Detect which cell encompasses the target text, then output its (x, y) center coordinate. 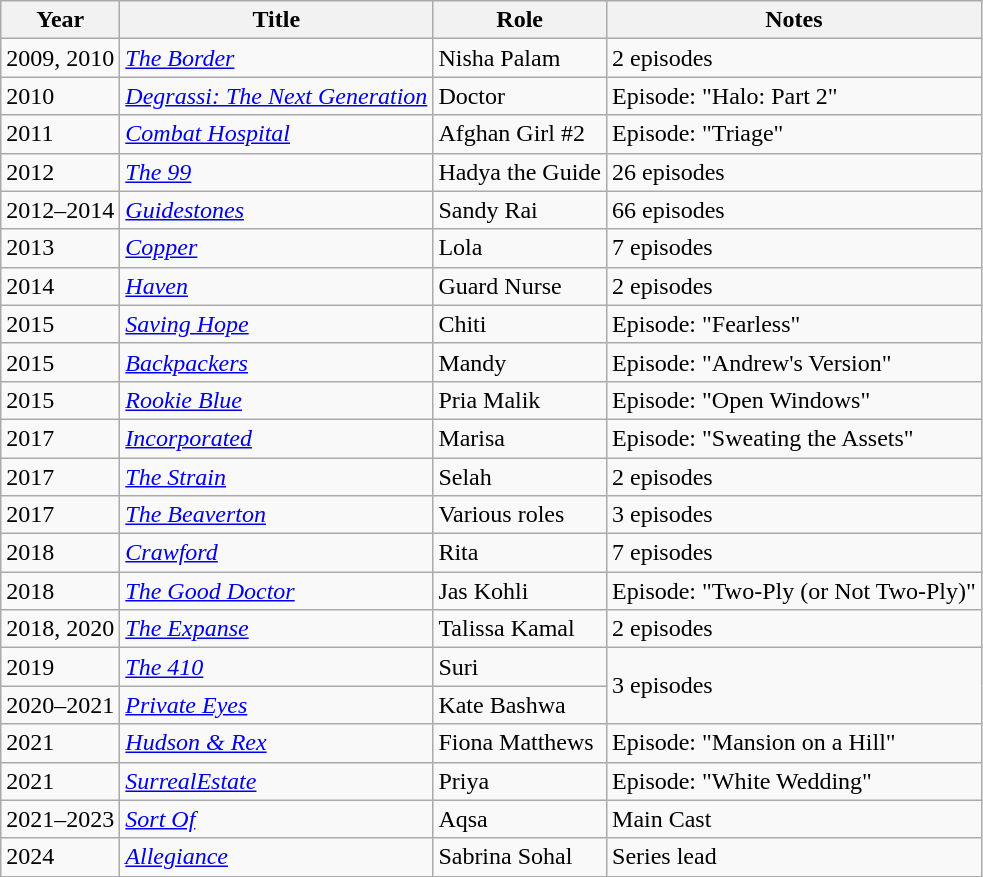
2024 (60, 857)
66 episodes (794, 210)
Nisha Palam (520, 58)
2012–2014 (60, 210)
The Border (276, 58)
2018, 2020 (60, 629)
Episode: "White Wedding" (794, 781)
Lola (520, 248)
Year (60, 20)
Talissa Kamal (520, 629)
Backpackers (276, 362)
Private Eyes (276, 705)
Notes (794, 20)
Guidestones (276, 210)
Episode: "Mansion on a Hill" (794, 743)
Sort Of (276, 819)
Saving Hope (276, 324)
Episode: "Sweating the Assets" (794, 438)
Rita (520, 553)
Crawford (276, 553)
Episode: "Andrew's Version" (794, 362)
Priya (520, 781)
Suri (520, 667)
26 episodes (794, 172)
2009, 2010 (60, 58)
Chiti (520, 324)
Haven (276, 286)
Combat Hospital (276, 134)
Jas Kohli (520, 591)
Rookie Blue (276, 400)
The Good Doctor (276, 591)
The Beaverton (276, 515)
2012 (60, 172)
Selah (520, 477)
Pria Malik (520, 400)
Afghan Girl #2 (520, 134)
Hadya the Guide (520, 172)
2010 (60, 96)
Hudson & Rex (276, 743)
The 99 (276, 172)
Various roles (520, 515)
Episode: "Fearless" (794, 324)
2011 (60, 134)
2019 (60, 667)
Aqsa (520, 819)
Series lead (794, 857)
Allegiance (276, 857)
Doctor (520, 96)
2013 (60, 248)
Fiona Matthews (520, 743)
2020–2021 (60, 705)
Episode: "Two-Ply (or Not Two-Ply)" (794, 591)
Role (520, 20)
Degrassi: The Next Generation (276, 96)
Marisa (520, 438)
Incorporated (276, 438)
Kate Bashwa (520, 705)
Main Cast (794, 819)
Episode: "Open Windows" (794, 400)
The Strain (276, 477)
2021–2023 (60, 819)
SurrealEstate (276, 781)
Sabrina Sohal (520, 857)
Sandy Rai (520, 210)
The Expanse (276, 629)
Mandy (520, 362)
Title (276, 20)
The 410 (276, 667)
Episode: "Halo: Part 2" (794, 96)
Guard Nurse (520, 286)
Copper (276, 248)
Episode: "Triage" (794, 134)
2014 (60, 286)
